Locate the cell with the specified text and output its (x, y) center coordinate. 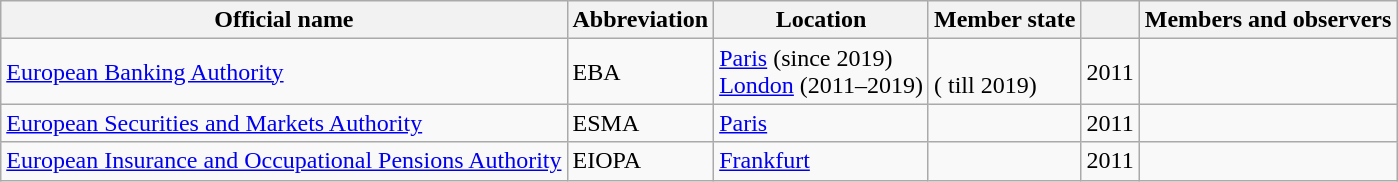
Paris (822, 123)
Location (822, 20)
Members and observers (1268, 20)
Frankfurt (822, 161)
Official name (284, 20)
EIOPA (640, 161)
European Securities and Markets Authority (284, 123)
European Insurance and Occupational Pensions Authority (284, 161)
Paris (since 2019)London (2011–2019) (822, 72)
EBA (640, 72)
European Banking Authority (284, 72)
Member state (1004, 20)
( till 2019) (1004, 72)
Abbreviation (640, 20)
ESMA (640, 123)
